Capture the cell that displays the provided text and extract its [x, y] central coordinate. 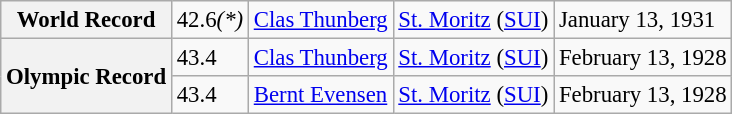
January 13, 1931 [643, 20]
Bernt Evensen [320, 95]
42.6(*) [210, 20]
Olympic Record [86, 76]
World Record [86, 20]
